Capture the cell that displays the provided text and extract its [X, Y] central coordinate. 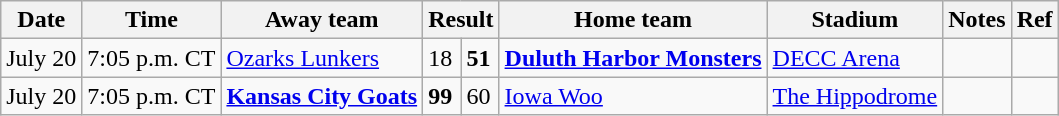
Home team [633, 20]
Ozarks Lunkers [322, 58]
Date [42, 20]
Result [461, 20]
Time [152, 20]
Duluth Harbor Monsters [633, 58]
Iowa Woo [633, 96]
Ref [1034, 20]
Kansas City Goats [322, 96]
60 [480, 96]
Stadium [855, 20]
The Hippodrome [855, 96]
Away team [322, 20]
99 [442, 96]
DECC Arena [855, 58]
18 [442, 58]
51 [480, 58]
Notes [977, 20]
